Detect which cell encompasses the target text, then output its (x, y) center coordinate. 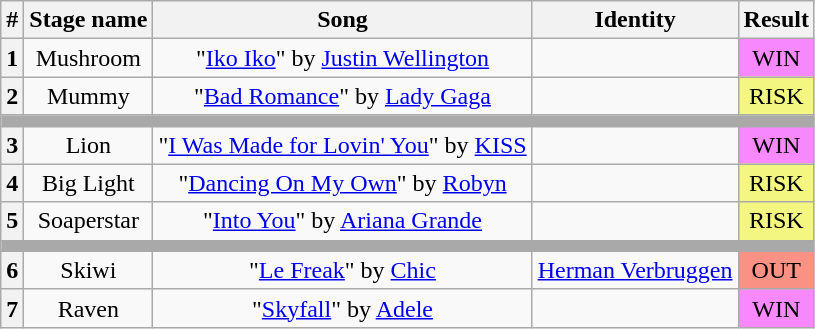
# (12, 20)
2 (12, 96)
"Le Freak" by Chic (342, 270)
Stage name (88, 20)
"I Was Made for Lovin' You" by KISS (342, 145)
Herman Verbruggen (635, 270)
Result (776, 20)
Skiwi (88, 270)
Raven (88, 308)
Big Light (88, 183)
1 (12, 58)
5 (12, 221)
"Bad Romance" by Lady Gaga (342, 96)
7 (12, 308)
4 (12, 183)
"Skyfall" by Adele (342, 308)
Mummy (88, 96)
Song (342, 20)
6 (12, 270)
Identity (635, 20)
Lion (88, 145)
OUT (776, 270)
"Into You" by Ariana Grande (342, 221)
Soaperstar (88, 221)
3 (12, 145)
"Dancing On My Own" by Robyn (342, 183)
Mushroom (88, 58)
"Iko Iko" by Justin Wellington (342, 58)
